Return (x, y) of the center of cell containing provided text 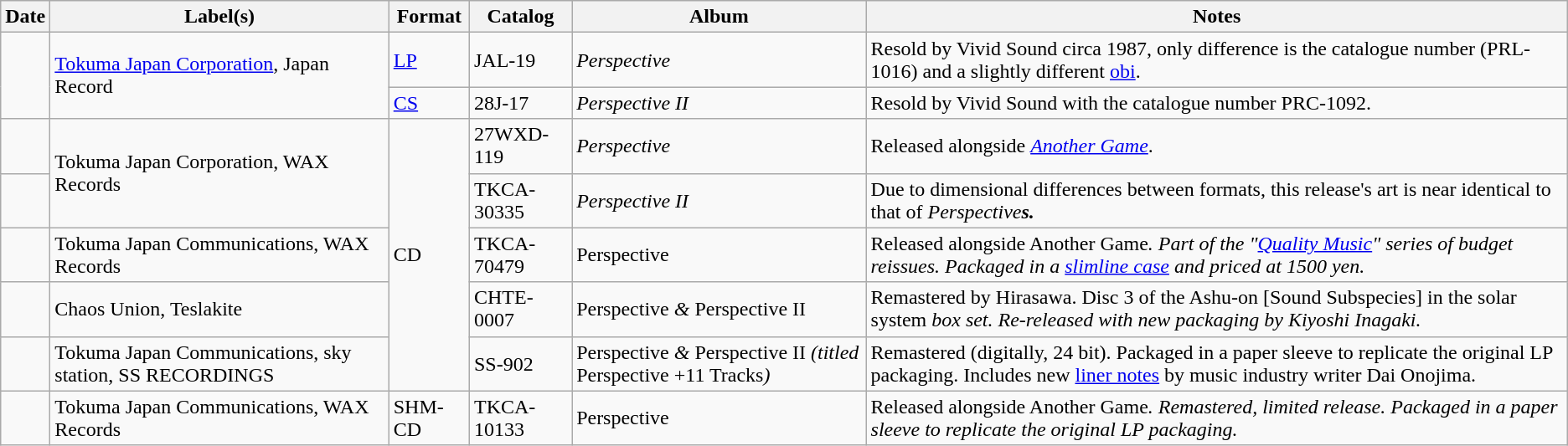
Chaos Union, Teslakite (219, 310)
Album (719, 17)
TKCA-10133 (520, 418)
Resold by Vivid Sound circa 1987, only difference is the catalogue number (PRL-1016) and a slightly different obi. (1216, 60)
Released alongside Another Game. Part of the "Quality Music" series of budget reissues. Packaged in a slimline case and priced at 1500 yen. (1216, 254)
Released alongside Another Game. Remastered, limited release. Packaged in a paper sleeve to replicate the original LP packaging. (1216, 418)
Label(s) (219, 17)
Perspective & Perspective II (titled Perspective +11 Tracks) (719, 363)
TKCA-70479 (520, 254)
JAL-19 (520, 60)
CD (429, 254)
CS (429, 103)
SS-902 (520, 363)
Format (429, 17)
Due to dimensional differences between formats, this release's art is near identical to that of Perspectives. (1216, 201)
SHM-CD (429, 418)
Released alongside Another Game. (1216, 146)
Catalog (520, 17)
LP (429, 60)
Resold by Vivid Sound with the catalogue number PRC-1092. (1216, 103)
27WXD-119 (520, 146)
CHTE-0007 (520, 310)
Remastered by Hirasawa. Disc 3 of the Ashu-on [Sound Subspecies] in the solar system box set. Re-released with new packaging by Kiyoshi Inagaki. (1216, 310)
Notes (1216, 17)
Tokuma Japan Corporation, Japan Record (219, 75)
Perspective & Perspective II (719, 310)
Date (25, 17)
Tokuma Japan Communications, sky station, SS RECORDINGS (219, 363)
TKCA-30335 (520, 201)
Tokuma Japan Corporation, WAX Records (219, 173)
28J-17 (520, 103)
